For the text-containing cell, return its midpoint in [x, y] coordinate format. 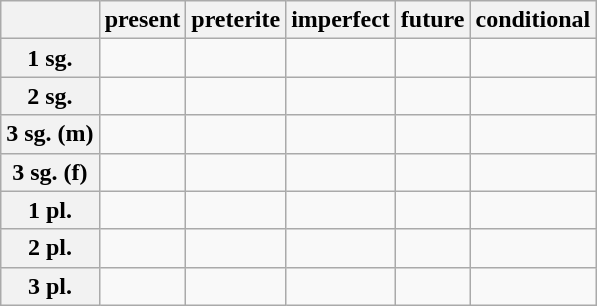
present [142, 20]
1 sg. [50, 58]
1 pl. [50, 210]
future [432, 20]
3 sg. (m) [50, 134]
2 sg. [50, 96]
3 pl. [50, 286]
conditional [533, 20]
imperfect [341, 20]
preterite [236, 20]
3 sg. (f) [50, 172]
2 pl. [50, 248]
